Detect which cell encompasses the target text, then output its (x, y) center coordinate. 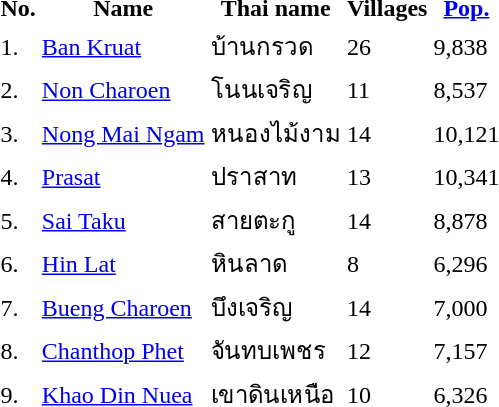
Sai Taku (123, 220)
จันทบเพชร (276, 350)
หินลาด (276, 264)
Nong Mai Ngam (123, 133)
หนองไม้งาม (276, 133)
Prasat (123, 176)
สายตะกู (276, 220)
8 (388, 264)
Ban Kruat (123, 46)
ปราสาท (276, 176)
Bueng Charoen (123, 307)
11 (388, 90)
12 (388, 350)
26 (388, 46)
โนนเจริญ (276, 90)
บึงเจริญ (276, 307)
บ้านกรวด (276, 46)
Chanthop Phet (123, 350)
13 (388, 176)
Non Charoen (123, 90)
Hin Lat (123, 264)
